Output the (X, Y) coordinate of the center of the cell containing the given text.  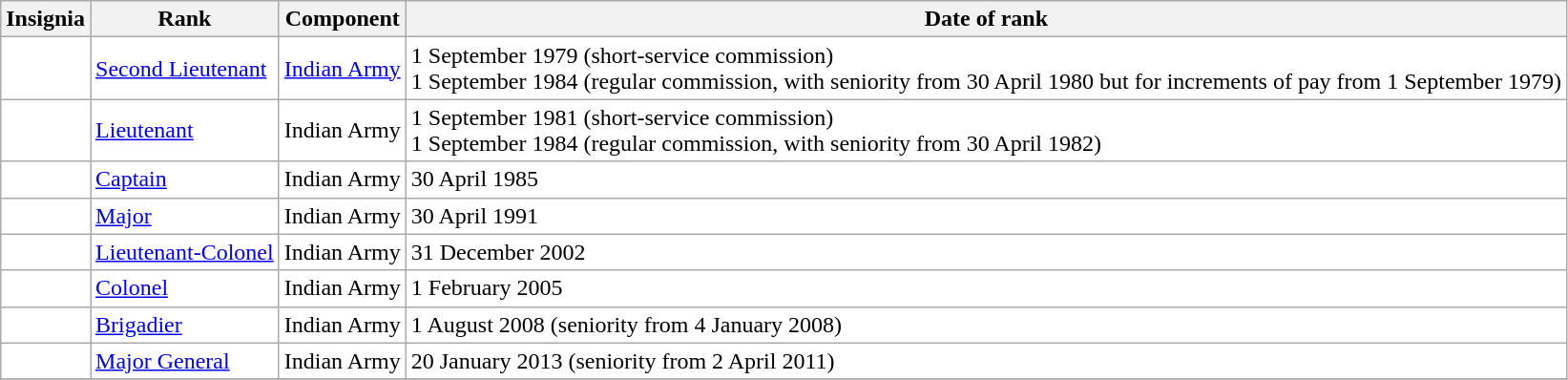
Brigadier (185, 325)
Major General (185, 361)
1 August 2008 (seniority from 4 January 2008) (986, 325)
1 February 2005 (986, 288)
Rank (185, 19)
20 January 2013 (seniority from 2 April 2011) (986, 361)
Second Lieutenant (185, 69)
Captain (185, 179)
Insignia (46, 19)
30 April 1991 (986, 216)
31 December 2002 (986, 252)
Component (342, 19)
Lieutenant-Colonel (185, 252)
Date of rank (986, 19)
Major (185, 216)
1 September 1981 (short-service commission) 1 September 1984 (regular commission, with seniority from 30 April 1982) (986, 130)
Lieutenant (185, 130)
Colonel (185, 288)
30 April 1985 (986, 179)
